Find where the given text appears and provide that cell's center as (X, Y) coordinate. 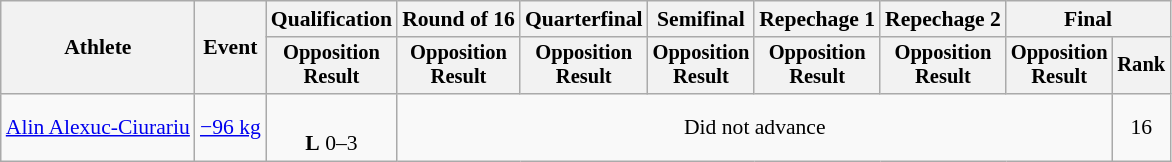
Alin Alexuc-Ciurariu (98, 128)
Athlete (98, 48)
Qualification (332, 19)
Repechage 2 (943, 19)
Repechage 1 (817, 19)
Semifinal (702, 19)
Rank (1141, 66)
Round of 16 (458, 19)
Event (230, 48)
L 0–3 (332, 128)
Did not advance (754, 128)
Quarterfinal (584, 19)
16 (1141, 128)
−96 kg (230, 128)
Final (1088, 19)
